Return [x, y] of the center of cell containing provided text 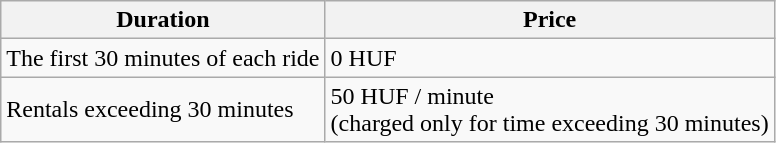
Duration [163, 20]
Price [550, 20]
50 HUF / minute(charged only for time exceeding 30 minutes) [550, 110]
The first 30 minutes of each ride [163, 58]
0 HUF [550, 58]
Rentals exceeding 30 minutes [163, 110]
